Scan for the cell matching the given text and deliver its [X, Y] coordinate at center. 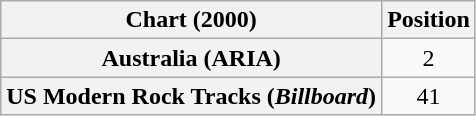
Chart (2000) [192, 20]
2 [429, 58]
Position [429, 20]
US Modern Rock Tracks (Billboard) [192, 96]
Australia (ARIA) [192, 58]
41 [429, 96]
